Find where the given text appears and provide that cell's center as [X, Y] coordinate. 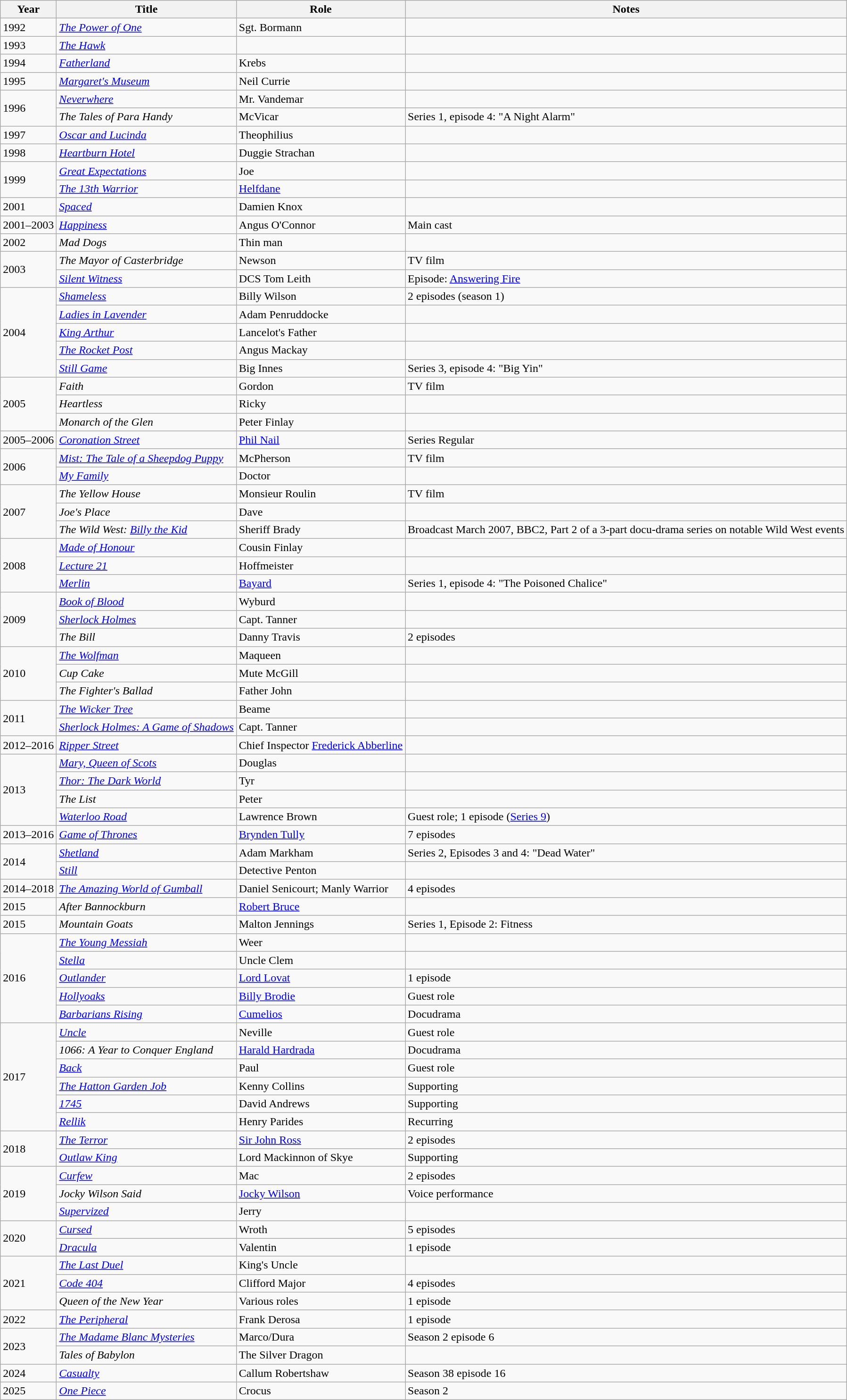
Chief Inspector Frederick Abberline [321, 745]
The Hatton Garden Job [146, 1086]
Recurring [626, 1122]
Thor: The Dark World [146, 781]
1995 [28, 81]
Crocus [321, 1391]
2 episodes (season 1) [626, 296]
2012–2016 [28, 745]
Mac [321, 1176]
Gordon [321, 386]
2023 [28, 1346]
Cumelios [321, 1014]
The Mayor of Casterbridge [146, 261]
Damien Knox [321, 206]
Monsieur Roulin [321, 494]
Title [146, 9]
1992 [28, 27]
The Hawk [146, 45]
Krebs [321, 63]
Danny Travis [321, 637]
Curfew [146, 1176]
2014–2018 [28, 889]
Outlander [146, 978]
The Fighter's Ballad [146, 691]
Back [146, 1068]
The Bill [146, 637]
Rellik [146, 1122]
Lord Lovat [321, 978]
2021 [28, 1283]
2006 [28, 467]
Adam Markham [321, 853]
Uncle Clem [321, 960]
Game of Thrones [146, 835]
2010 [28, 673]
Sheriff Brady [321, 530]
Waterloo Road [146, 817]
2009 [28, 619]
Queen of the New Year [146, 1301]
Happiness [146, 225]
Peter [321, 799]
Mist: The Tale of a Sheepdog Puppy [146, 458]
Lancelot's Father [321, 332]
Margaret's Museum [146, 81]
Various roles [321, 1301]
Episode: Answering Fire [626, 279]
7 episodes [626, 835]
Silent Witness [146, 279]
Angus O'Connor [321, 225]
Season 2 episode 6 [626, 1337]
Neil Currie [321, 81]
The Amazing World of Gumball [146, 889]
The Power of One [146, 27]
Fatherland [146, 63]
The Wild West: Billy the Kid [146, 530]
2014 [28, 862]
Made of Honour [146, 548]
Ricky [321, 404]
Still Game [146, 368]
1993 [28, 45]
One Piece [146, 1391]
Clifford Major [321, 1283]
2001 [28, 206]
Book of Blood [146, 601]
2007 [28, 511]
My Family [146, 476]
Sgt. Bormann [321, 27]
Jocky Wilson [321, 1194]
1996 [28, 108]
2017 [28, 1077]
Marco/Dura [321, 1337]
Neverwhere [146, 99]
2024 [28, 1373]
Main cast [626, 225]
Casualty [146, 1373]
2008 [28, 566]
2016 [28, 978]
2002 [28, 243]
Callum Robertshaw [321, 1373]
Outlaw King [146, 1158]
Duggie Strachan [321, 153]
Angus Mackay [321, 350]
Peter Finlay [321, 422]
Cousin Finlay [321, 548]
Coronation Street [146, 440]
Series 1, episode 4: "A Night Alarm" [626, 117]
Season 38 episode 16 [626, 1373]
Valentin [321, 1247]
Dave [321, 511]
2005 [28, 404]
Ladies in Lavender [146, 314]
The Wicker Tree [146, 709]
Tyr [321, 781]
The Peripheral [146, 1319]
Year [28, 9]
Cursed [146, 1229]
Mute McGill [321, 673]
2005–2006 [28, 440]
The Wolfman [146, 655]
Supervized [146, 1211]
Tales of Babylon [146, 1355]
Heartless [146, 404]
Sir John Ross [321, 1140]
Heartburn Hotel [146, 153]
2019 [28, 1194]
Monarch of the Glen [146, 422]
Kenny Collins [321, 1086]
Billy Wilson [321, 296]
Wroth [321, 1229]
Sherlock Holmes: A Game of Shadows [146, 727]
Henry Parides [321, 1122]
Jerry [321, 1211]
The Yellow House [146, 494]
Code 404 [146, 1283]
Douglas [321, 763]
2018 [28, 1149]
5 episodes [626, 1229]
Series 1, Episode 2: Fitness [626, 924]
Joe's Place [146, 511]
Jocky Wilson Said [146, 1194]
Father John [321, 691]
1745 [146, 1104]
Detective Penton [321, 871]
2011 [28, 718]
David Andrews [321, 1104]
Broadcast March 2007, BBC2, Part 2 of a 3-part docu-drama series on notable Wild West events [626, 530]
Theophilius [321, 135]
The Young Messiah [146, 942]
Maqueen [321, 655]
The Madame Blanc Mysteries [146, 1337]
1994 [28, 63]
1999 [28, 180]
1998 [28, 153]
2022 [28, 1319]
2020 [28, 1238]
After Bannockburn [146, 906]
Neville [321, 1032]
Ripper Street [146, 745]
The Rocket Post [146, 350]
Faith [146, 386]
Stella [146, 960]
Dracula [146, 1247]
Helfdane [321, 189]
Paul [321, 1068]
Spaced [146, 206]
Merlin [146, 584]
2013–2016 [28, 835]
Shameless [146, 296]
Notes [626, 9]
2003 [28, 270]
Adam Penruddocke [321, 314]
Beame [321, 709]
1997 [28, 135]
Cup Cake [146, 673]
Voice performance [626, 1194]
Lecture 21 [146, 566]
The Tales of Para Handy [146, 117]
2013 [28, 790]
McPherson [321, 458]
King's Uncle [321, 1265]
Doctor [321, 476]
The Terror [146, 1140]
Billy Brodie [321, 996]
Robert Bruce [321, 906]
Hollyoaks [146, 996]
Mountain Goats [146, 924]
McVicar [321, 117]
Phil Nail [321, 440]
Barbarians Rising [146, 1014]
Weer [321, 942]
Series Regular [626, 440]
2004 [28, 332]
King Arthur [146, 332]
Brynden Tully [321, 835]
DCS Tom Leith [321, 279]
Wyburd [321, 601]
Uncle [146, 1032]
2025 [28, 1391]
Mr. Vandemar [321, 99]
Harald Hardrada [321, 1050]
The List [146, 799]
Oscar and Lucinda [146, 135]
The Silver Dragon [321, 1355]
Shetland [146, 853]
2001–2003 [28, 225]
Mary, Queen of Scots [146, 763]
Series 3, episode 4: "Big Yin" [626, 368]
Series 2, Episodes 3 and 4: "Dead Water" [626, 853]
Still [146, 871]
1066: A Year to Conquer England [146, 1050]
Hoffmeister [321, 566]
Mad Dogs [146, 243]
Bayard [321, 584]
Guest role; 1 episode (Series 9) [626, 817]
Role [321, 9]
Malton Jennings [321, 924]
Big Innes [321, 368]
Lawrence Brown [321, 817]
Lord Mackinnon of Skye [321, 1158]
The Last Duel [146, 1265]
Season 2 [626, 1391]
Frank Derosa [321, 1319]
Series 1, episode 4: "The Poisoned Chalice" [626, 584]
Joe [321, 171]
The 13th Warrior [146, 189]
Sherlock Holmes [146, 619]
Great Expectations [146, 171]
Thin man [321, 243]
Daniel Senicourt; Manly Warrior [321, 889]
Newson [321, 261]
